Pinpoint the cell where the given text exists, returning its (X, Y) midpoint coordinate. 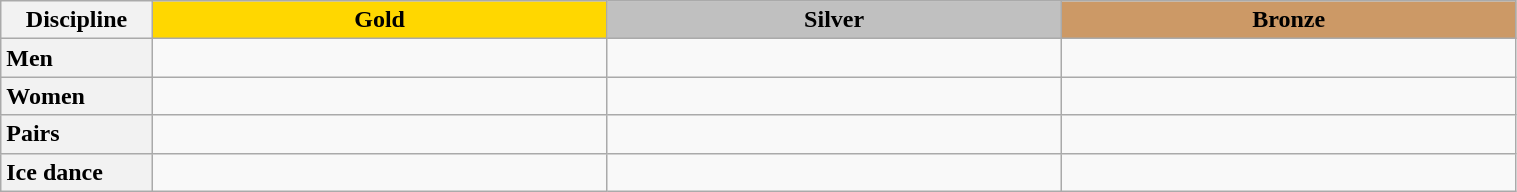
Silver (834, 20)
Ice dance (77, 172)
Bronze (1288, 20)
Discipline (77, 20)
Pairs (77, 134)
Women (77, 96)
Gold (380, 20)
Men (77, 58)
